For the text-containing cell, return its midpoint in (x, y) coordinate format. 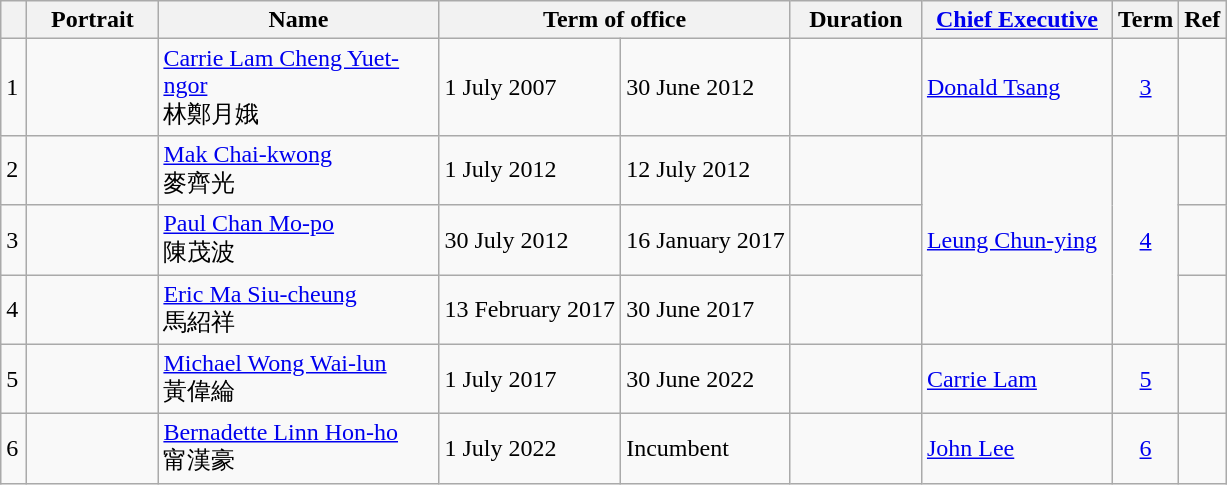
Name (298, 20)
Portrait (92, 20)
1 July 2022 (530, 449)
30 June 2022 (706, 379)
Eric Ma Siu-cheung馬紹祥 (298, 309)
Donald Tsang (1016, 88)
John Lee (1016, 449)
Term of office (614, 20)
Michael Wong Wai-lun黃偉綸 (298, 379)
Bernadette Linn Hon-ho甯漢豪 (298, 449)
13 February 2017 (530, 309)
Incumbent (706, 449)
1 July 2012 (530, 170)
Term (1145, 20)
Paul Chan Mo-po陳茂波 (298, 240)
2 (14, 170)
Mak Chai-kwong麥齊光 (298, 170)
Leung Chun-ying (1016, 240)
1 July 2007 (530, 88)
Carrie Lam (1016, 379)
Ref (1202, 20)
Chief Executive (1016, 20)
30 July 2012 (530, 240)
Carrie Lam Cheng Yuet-ngor林鄭月娥 (298, 88)
1 July 2017 (530, 379)
Duration (856, 20)
12 July 2012 (706, 170)
16 January 2017 (706, 240)
30 June 2017 (706, 309)
1 (14, 88)
30 June 2012 (706, 88)
